Scan for the cell matching the given text and deliver its (x, y) coordinate at center. 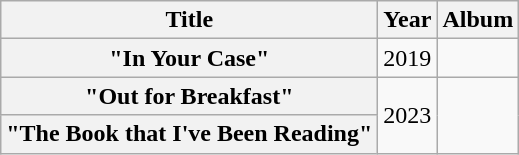
"In Your Case" (190, 58)
"The Book that I've Been Reading" (190, 134)
Year (408, 20)
2019 (408, 58)
2023 (408, 115)
Title (190, 20)
Album (478, 20)
"Out for Breakfast" (190, 96)
